Return the [x, y] coordinate for the center point of the cell that contains the specified text.  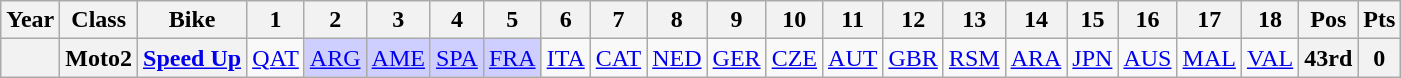
CAT [618, 58]
6 [566, 20]
8 [677, 20]
ARG [335, 58]
9 [736, 20]
JPN [1092, 58]
13 [974, 20]
Moto2 [99, 58]
Pos [1328, 20]
ITA [566, 58]
14 [1036, 20]
10 [794, 20]
43rd [1328, 58]
GER [736, 58]
Class [99, 20]
CZE [794, 58]
3 [398, 20]
5 [512, 20]
RSM [974, 58]
4 [456, 20]
Year [30, 20]
FRA [512, 58]
QAT [276, 58]
0 [1380, 58]
GBR [913, 58]
11 [853, 20]
AME [398, 58]
NED [677, 58]
Bike [192, 20]
1 [276, 20]
12 [913, 20]
AUT [853, 58]
AUS [1148, 58]
7 [618, 20]
18 [1270, 20]
MAL [1209, 58]
VAL [1270, 58]
ARA [1036, 58]
16 [1148, 20]
Pts [1380, 20]
15 [1092, 20]
17 [1209, 20]
2 [335, 20]
SPA [456, 58]
Speed Up [192, 58]
